Determine the (X, Y) coordinate at the center of the cell enclosing the given text.  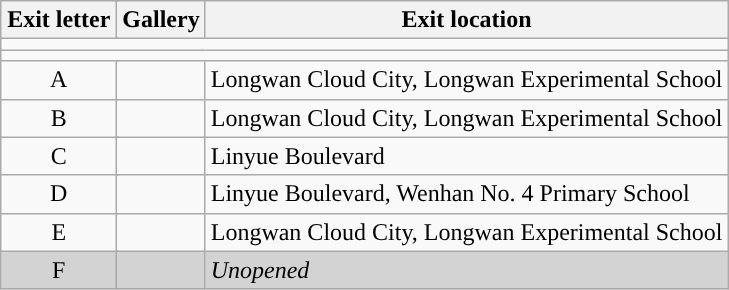
B (59, 118)
D (59, 194)
Unopened (466, 270)
C (59, 156)
Gallery (161, 20)
Linyue Boulevard (466, 156)
E (59, 232)
Exit letter (59, 20)
Exit location (466, 20)
Linyue Boulevard, Wenhan No. 4 Primary School (466, 194)
A (59, 80)
F (59, 270)
